Search for the cell housing the specified text and yield its (x, y) center coordinate. 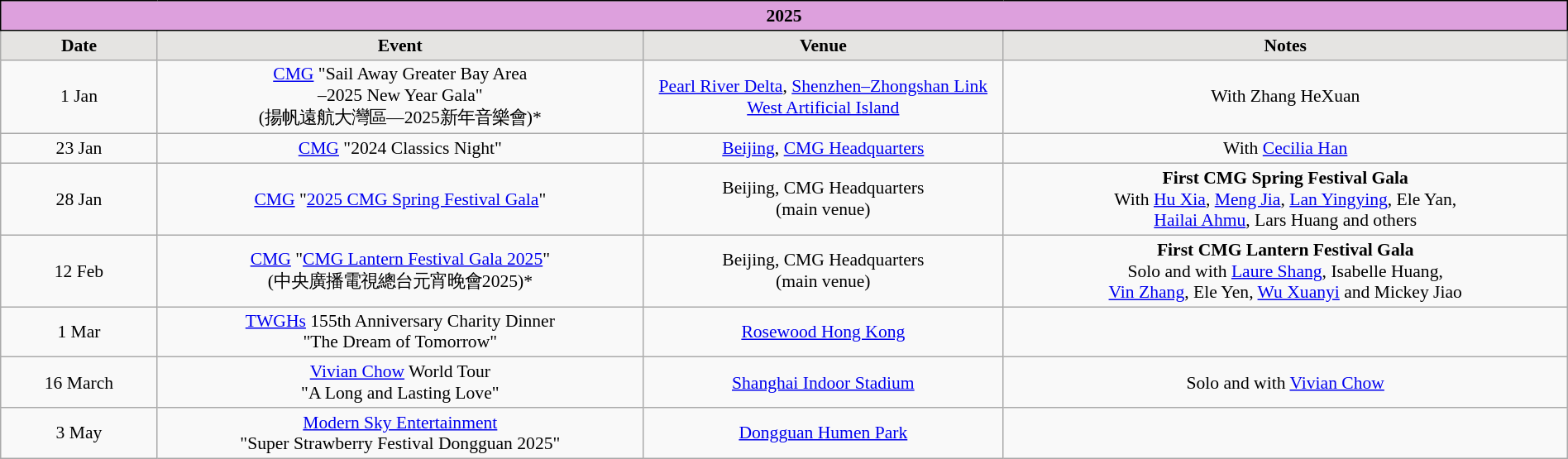
First CMG Spring Festival GalaWith Hu Xia, Meng Jia, Lan Yingying, Ele Yan,Hailai Ahmu, Lars Huang and others (1285, 200)
1 Mar (79, 332)
Rosewood Hong Kong (823, 332)
Beijing, CMG Headquarters (823, 149)
Dongguan Humen Park (823, 433)
Modern Sky Entertainment"Super Strawberry Festival Dongguan 2025" (400, 433)
Shanghai Indoor Stadium (823, 382)
CMG "2025 CMG Spring Festival Gala" (400, 200)
Solo and with Vivian Chow (1285, 382)
CMG "Sail Away Greater Bay Area–2025 New Year Gala"(揚帆遠航大灣區—2025新年音樂會)* (400, 97)
CMG "CMG Lantern Festival Gala 2025"(中央廣播電視總台元宵晚會2025)* (400, 271)
Notes (1285, 45)
Pearl River Delta, Shenzhen–Zhongshan Link West Artificial Island (823, 97)
16 March (79, 382)
With Zhang HeXuan (1285, 97)
TWGHs 155th Anniversary Charity Dinner"The Dream of Tomorrow" (400, 332)
Venue (823, 45)
1 Jan (79, 97)
23 Jan (79, 149)
First CMG Lantern Festival GalaSolo and with Laure Shang, Isabelle Huang,Vin Zhang, Ele Yen, Wu Xuanyi and Mickey Jiao (1285, 271)
CMG "2024 Classics Night" (400, 149)
Vivian Chow World Tour"A Long and Lasting Love" (400, 382)
Event (400, 45)
28 Jan (79, 200)
12 Feb (79, 271)
With Cecilia Han (1285, 149)
2025 (784, 16)
Date (79, 45)
3 May (79, 433)
